Locate the cell with the specified text and output its (x, y) center coordinate. 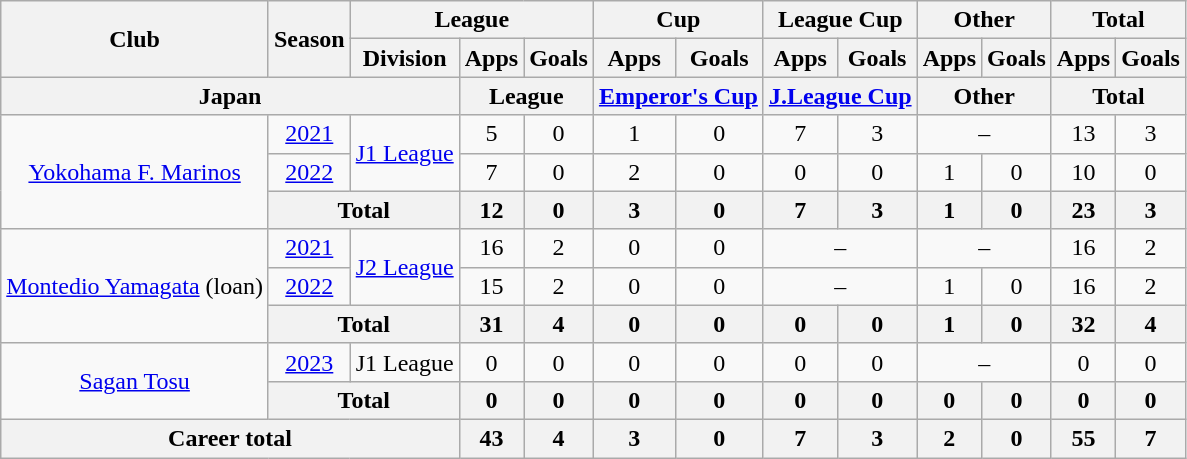
2023 (309, 362)
Career total (230, 438)
Cup (678, 20)
Sagan Tosu (135, 381)
Season (309, 39)
Division (404, 58)
31 (491, 324)
Club (135, 39)
League Cup (840, 20)
12 (491, 210)
Japan (230, 96)
32 (1083, 324)
15 (491, 286)
55 (1083, 438)
J2 League (404, 267)
10 (1083, 172)
5 (491, 134)
43 (491, 438)
23 (1083, 210)
Yokohama F. Marinos (135, 172)
J.League Cup (840, 96)
Montedio Yamagata (loan) (135, 286)
13 (1083, 134)
Emperor's Cup (678, 96)
